Output the (x, y) coordinate of the center of the cell containing the given text.  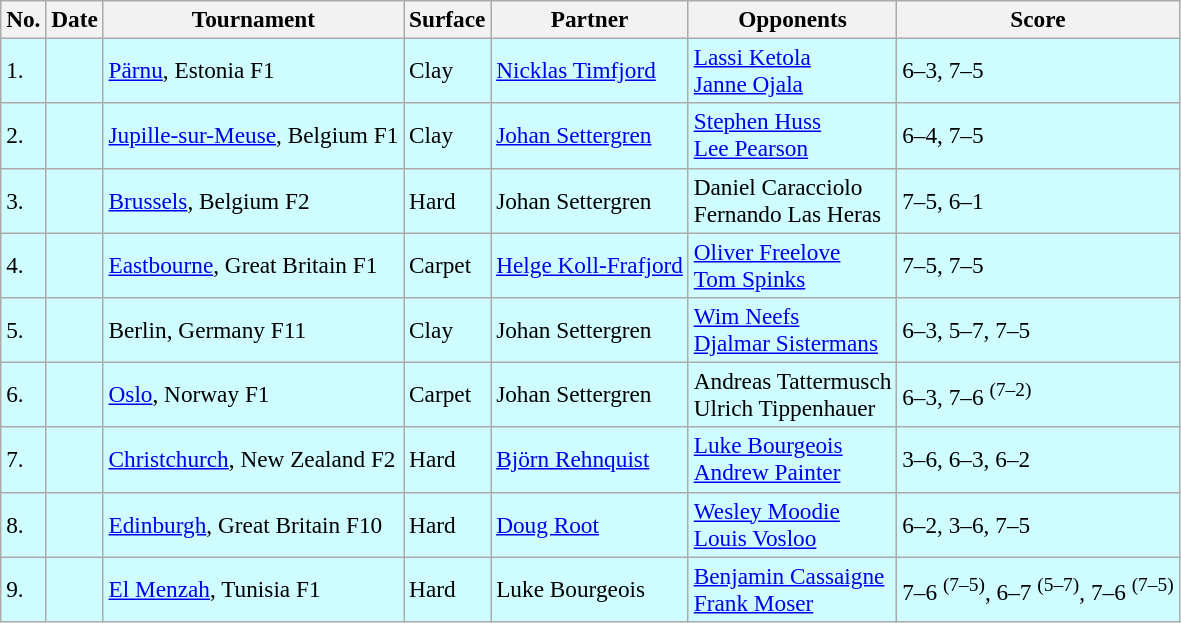
Tournament (254, 19)
7. (24, 460)
Luke Bourgeois (590, 588)
Surface (448, 19)
Berlin, Germany F11 (254, 330)
Doug Root (590, 524)
Nicklas Timfjord (590, 70)
Eastbourne, Great Britain F1 (254, 264)
3. (24, 200)
Pärnu, Estonia F1 (254, 70)
Wesley Moodie Louis Vosloo (792, 524)
7–5, 6–1 (1038, 200)
Björn Rehnquist (590, 460)
5. (24, 330)
Oslo, Norway F1 (254, 394)
7–5, 7–5 (1038, 264)
8. (24, 524)
Edinburgh, Great Britain F10 (254, 524)
Wim Neefs Djalmar Sistermans (792, 330)
Luke Bourgeois Andrew Painter (792, 460)
Partner (590, 19)
El Menzah, Tunisia F1 (254, 588)
Jupille-sur-Meuse, Belgium F1 (254, 136)
6–3, 7–6 (7–2) (1038, 394)
Oliver Freelove Tom Spinks (792, 264)
Lassi Ketola Janne Ojala (792, 70)
Christchurch, New Zealand F2 (254, 460)
Score (1038, 19)
6. (24, 394)
Brussels, Belgium F2 (254, 200)
Andreas Tattermusch Ulrich Tippenhauer (792, 394)
2. (24, 136)
1. (24, 70)
Daniel Caracciolo Fernando Las Heras (792, 200)
Stephen Huss Lee Pearson (792, 136)
Benjamin Cassaigne Frank Moser (792, 588)
Opponents (792, 19)
6–3, 5–7, 7–5 (1038, 330)
7–6 (7–5), 6–7 (5–7), 7–6 (7–5) (1038, 588)
3–6, 6–3, 6–2 (1038, 460)
Date (74, 19)
4. (24, 264)
9. (24, 588)
6–2, 3–6, 7–5 (1038, 524)
No. (24, 19)
6–3, 7–5 (1038, 70)
6–4, 7–5 (1038, 136)
Helge Koll-Frafjord (590, 264)
